Capture the cell that displays the provided text and extract its [x, y] central coordinate. 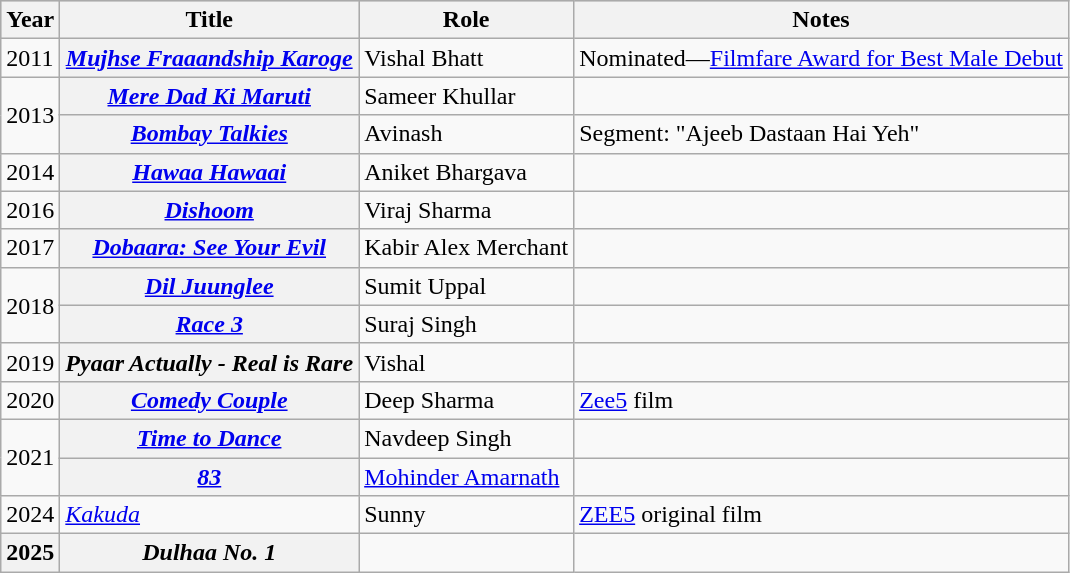
Nominated—Filmfare Award for Best Male Debut [822, 58]
2020 [30, 400]
Sumit Uppal [466, 286]
Dil Juunglee [210, 286]
Avinash [466, 134]
Sameer Khullar [466, 96]
Zee5 film [822, 400]
Dishoom [210, 210]
Role [466, 20]
Notes [822, 20]
Sunny [466, 515]
2024 [30, 515]
Mohinder Amarnath [466, 477]
Hawaa Hawaai [210, 172]
Bombay Talkies [210, 134]
Year [30, 20]
Navdeep Singh [466, 438]
Pyaar Actually - Real is Rare [210, 362]
Time to Dance [210, 438]
2018 [30, 305]
2025 [30, 553]
Comedy Couple [210, 400]
Dobaara: See Your Evil [210, 248]
Viraj Sharma [466, 210]
Race 3 [210, 324]
2017 [30, 248]
2016 [30, 210]
83 [210, 477]
Title [210, 20]
Deep Sharma [466, 400]
ZEE5 original film [822, 515]
Kakuda [210, 515]
2011 [30, 58]
2019 [30, 362]
Vishal Bhatt [466, 58]
Mere Dad Ki Maruti [210, 96]
Mujhse Fraaandship Karoge [210, 58]
2014 [30, 172]
Segment: "Ajeeb Dastaan Hai Yeh" [822, 134]
Kabir Alex Merchant [466, 248]
Suraj Singh [466, 324]
Aniket Bhargava [466, 172]
Vishal [466, 362]
2021 [30, 457]
2013 [30, 115]
Dulhaa No. 1 [210, 553]
